Search for the cell housing the specified text and yield its [X, Y] center coordinate. 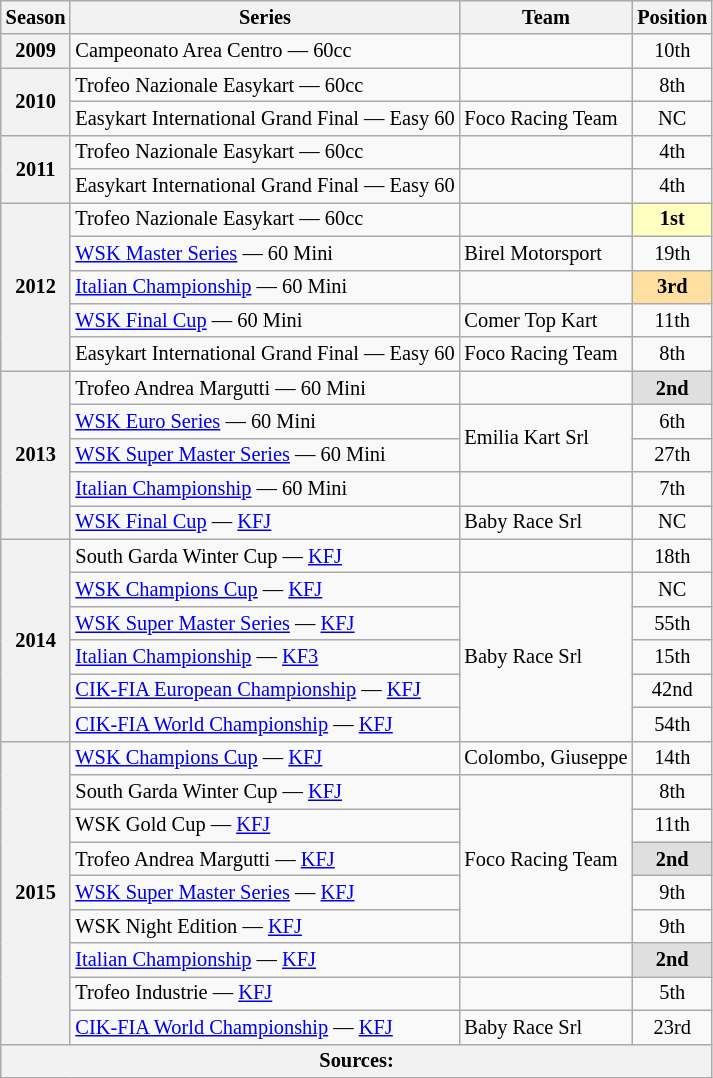
5th [672, 993]
WSK Final Cup — KFJ [264, 522]
Trofeo Industrie — KFJ [264, 993]
14th [672, 758]
Series [264, 17]
Colombo, Giuseppe [546, 758]
7th [672, 489]
15th [672, 657]
WSK Euro Series — 60 Mini [264, 421]
Birel Motorsport [546, 253]
Campeonato Area Centro — 60cc [264, 51]
2013 [36, 455]
Season [36, 17]
42nd [672, 690]
2014 [36, 640]
CIK-FIA European Championship — KFJ [264, 690]
55th [672, 623]
1st [672, 219]
18th [672, 556]
WSK Gold Cup — KFJ [264, 825]
6th [672, 421]
WSK Final Cup — 60 Mini [264, 320]
Comer Top Kart [546, 320]
Italian Championship — KF3 [264, 657]
2015 [36, 892]
2011 [36, 168]
Trofeo Andrea Margutti — 60 Mini [264, 388]
2010 [36, 102]
WSK Master Series — 60 Mini [264, 253]
WSK Night Edition — KFJ [264, 926]
19th [672, 253]
23rd [672, 1027]
3rd [672, 287]
Position [672, 17]
54th [672, 724]
Sources: [356, 1061]
Trofeo Andrea Margutti — KFJ [264, 859]
Team [546, 17]
2009 [36, 51]
10th [672, 51]
2012 [36, 286]
Italian Championship — KFJ [264, 960]
WSK Super Master Series — 60 Mini [264, 455]
27th [672, 455]
Emilia Kart Srl [546, 438]
